Output the [X, Y] coordinate of the center of the cell containing the given text.  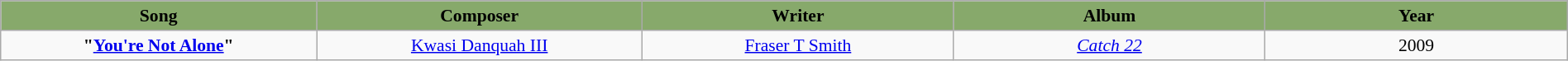
Writer [798, 16]
Kwasi Danquah III [480, 45]
2009 [1416, 45]
Composer [480, 16]
Fraser T Smith [798, 45]
Song [159, 16]
Year [1416, 16]
Catch 22 [1110, 45]
Album [1110, 16]
"You're Not Alone" [159, 45]
